Capture the cell that displays the provided text and extract its (X, Y) central coordinate. 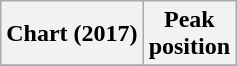
Peak position (189, 34)
Chart (2017) (72, 34)
